Extract the [X, Y] coordinate from the center of the cell holding the provided text.  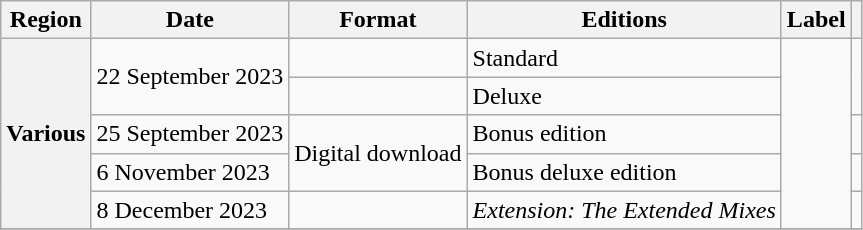
Date [190, 20]
Format [378, 20]
25 September 2023 [190, 134]
6 November 2023 [190, 172]
Standard [624, 58]
Label [816, 20]
Extension: The Extended Mixes [624, 210]
Digital download [378, 153]
Various [46, 134]
Region [46, 20]
22 September 2023 [190, 77]
Deluxe [624, 96]
Editions [624, 20]
8 December 2023 [190, 210]
Bonus deluxe edition [624, 172]
Bonus edition [624, 134]
